Provide the (X, Y) coordinate of the cell's center where the given text is located.  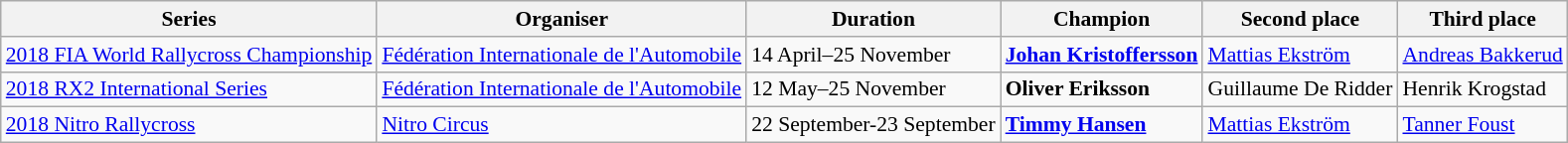
Johan Kristoffersson (1102, 55)
Duration (872, 19)
Guillaume De Ridder (1300, 89)
Henrik Krogstad (1483, 89)
Champion (1102, 19)
2018 RX2 International Series (189, 89)
14 April–25 November (872, 55)
Third place (1483, 19)
Oliver Eriksson (1102, 89)
12 May–25 November (872, 89)
22 September-23 September (872, 125)
Organiser (561, 19)
2018 Nitro Rallycross (189, 125)
Nitro Circus (561, 125)
Tanner Foust (1483, 125)
Andreas Bakkerud (1483, 55)
2018 FIA World Rallycross Championship (189, 55)
Timmy Hansen (1102, 125)
Second place (1300, 19)
Series (189, 19)
